Extract the [X, Y] coordinate from the center of the cell holding the provided text.  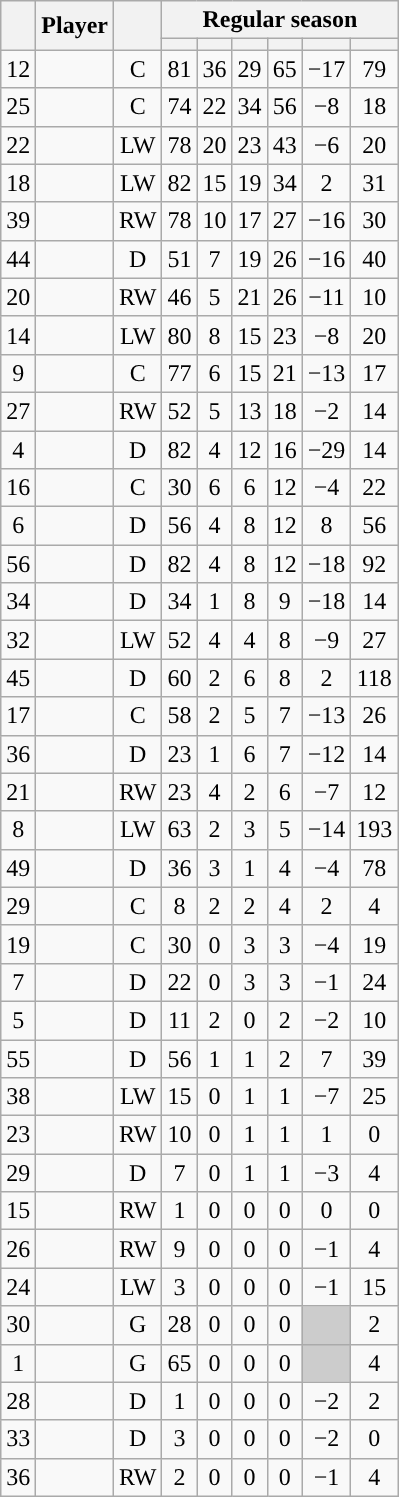
55 [18, 1059]
77 [180, 373]
40 [374, 259]
45 [18, 678]
118 [374, 678]
−17 [326, 69]
−3 [326, 1173]
63 [180, 830]
Player [75, 26]
80 [180, 335]
43 [284, 145]
−14 [326, 830]
49 [18, 868]
193 [374, 830]
−9 [326, 640]
44 [18, 259]
46 [180, 297]
32 [18, 640]
−12 [326, 754]
81 [180, 69]
−11 [326, 297]
60 [180, 678]
11 [180, 1020]
13 [250, 411]
38 [18, 1097]
−6 [326, 145]
33 [18, 1439]
Regular season [280, 20]
51 [180, 259]
−29 [326, 449]
31 [374, 183]
92 [374, 564]
79 [374, 69]
58 [180, 716]
74 [180, 107]
